Return (X, Y) of the center of cell containing provided text 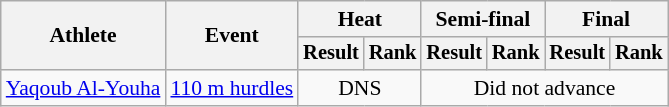
Heat (360, 19)
Event (232, 36)
Semi-final (482, 19)
Athlete (84, 36)
Did not advance (544, 88)
Yaqoub Al-Youha (84, 88)
110 m hurdles (232, 88)
DNS (360, 88)
Final (606, 19)
